From the cell containing the given text, extract its center point as [x, y] coordinate. 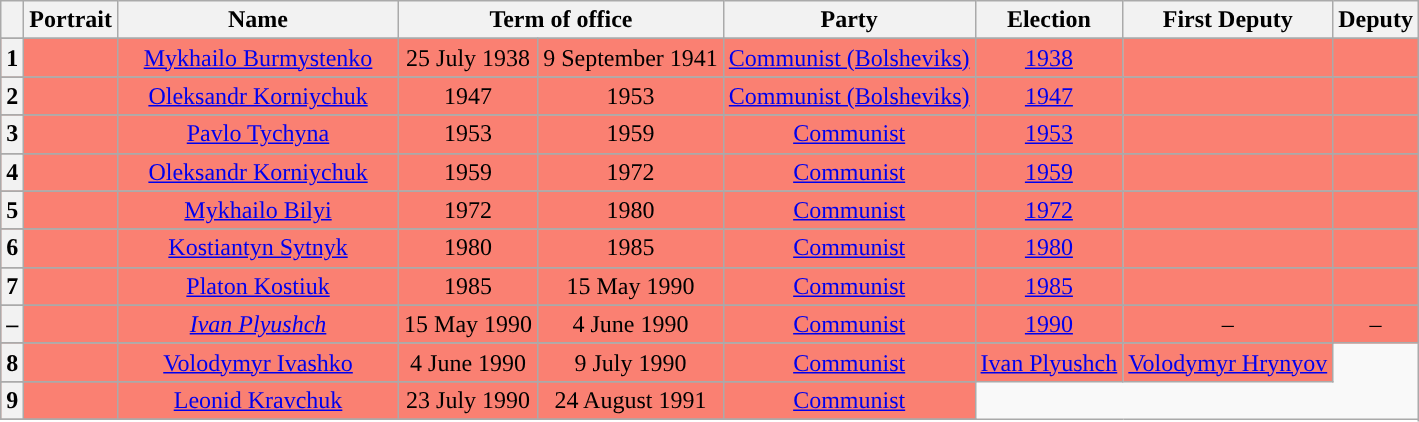
9 [12, 400]
Mykhailo Bilyi [258, 210]
2 [12, 96]
Election [1049, 20]
5 [12, 210]
Platon Kostiuk [258, 286]
Volodymyr Hrynyov [1228, 362]
23 July 1990 [468, 400]
7 [12, 286]
Kostiantyn Sytnyk [258, 248]
First Deputy [1228, 20]
Pavlo Tychyna [258, 134]
8 [12, 362]
4 [12, 172]
Volodymyr Ivashko [258, 362]
Leonid Kravchuk [258, 400]
9 July 1990 [631, 362]
6 [12, 248]
Name [258, 20]
1 [12, 58]
Portrait [71, 20]
Party [849, 20]
24 August 1991 [631, 400]
Mykhailo Burmystenko [258, 58]
Deputy [1376, 20]
3 [12, 134]
25 July 1938 [468, 58]
1990 [1049, 324]
1938 [1049, 58]
Term of office [562, 20]
9 September 1941 [631, 58]
